Detect which cell encompasses the target text, then output its [x, y] center coordinate. 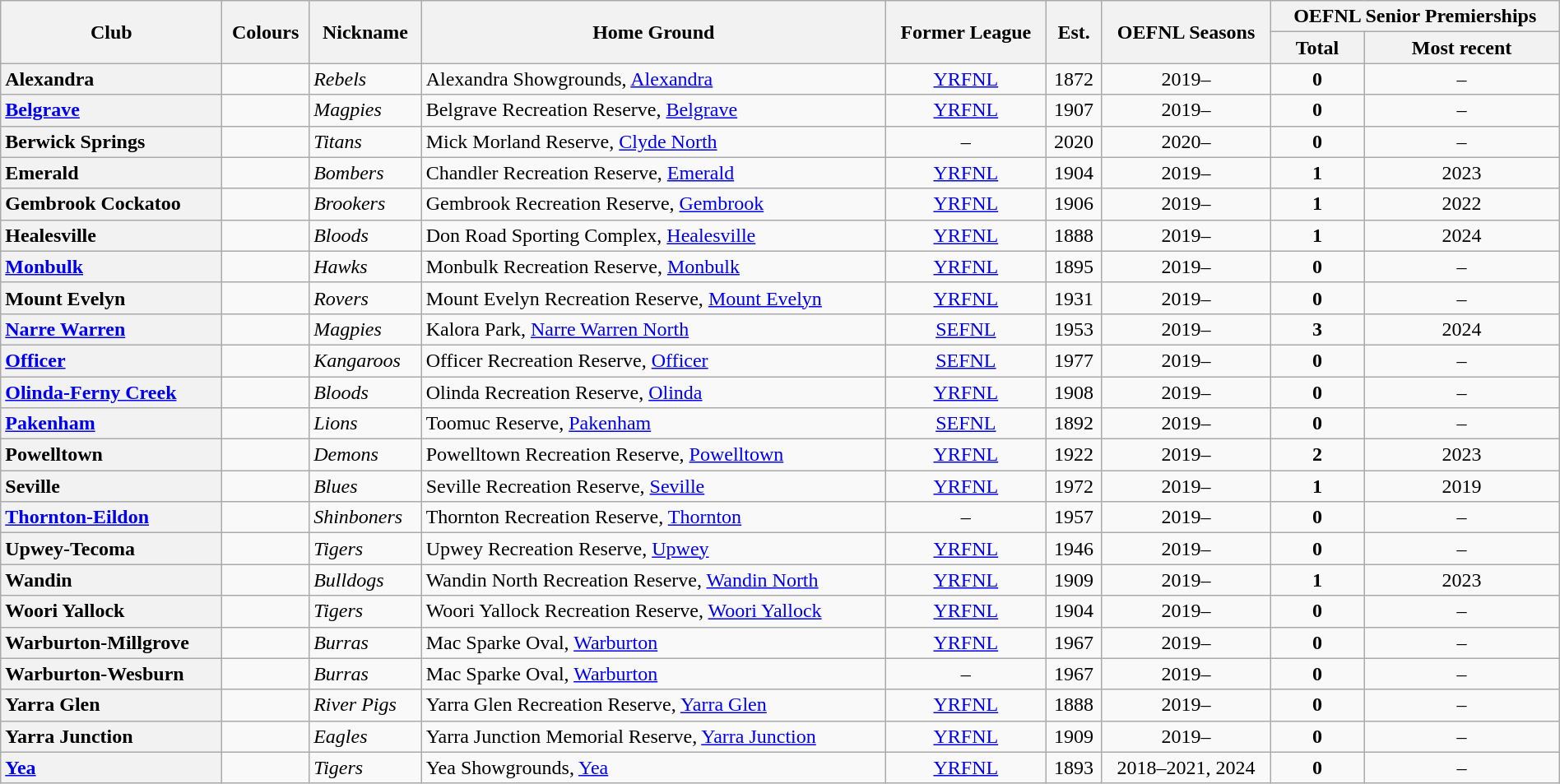
Gembrook Cockatoo [112, 204]
1931 [1074, 298]
1922 [1074, 455]
Woori Yallock [112, 611]
Kalora Park, Narre Warren North [653, 329]
Thornton-Eildon [112, 517]
Most recent [1461, 48]
Kangaroos [365, 360]
Belgrave [112, 110]
Wandin [112, 580]
1872 [1074, 79]
1977 [1074, 360]
Alexandra [112, 79]
Olinda Recreation Reserve, Olinda [653, 392]
Don Road Sporting Complex, Healesville [653, 235]
Bombers [365, 173]
Bulldogs [365, 580]
Upwey-Tecoma [112, 549]
Yarra Junction Memorial Reserve, Yarra Junction [653, 736]
Shinboners [365, 517]
Gembrook Recreation Reserve, Gembrook [653, 204]
Lions [365, 424]
1893 [1074, 768]
Warburton-Wesburn [112, 674]
Total [1317, 48]
Rovers [365, 298]
Powelltown [112, 455]
Officer Recreation Reserve, Officer [653, 360]
Upwey Recreation Reserve, Upwey [653, 549]
Emerald [112, 173]
Woori Yallock Recreation Reserve, Woori Yallock [653, 611]
Yea [112, 768]
2020– [1186, 141]
Mount Evelyn [112, 298]
Wandin North Recreation Reserve, Wandin North [653, 580]
Yarra Glen Recreation Reserve, Yarra Glen [653, 705]
Former League [966, 32]
1953 [1074, 329]
2 [1317, 455]
Demons [365, 455]
Mount Evelyn Recreation Reserve, Mount Evelyn [653, 298]
Officer [112, 360]
1972 [1074, 486]
Mick Morland Reserve, Clyde North [653, 141]
River Pigs [365, 705]
Est. [1074, 32]
Seville Recreation Reserve, Seville [653, 486]
Yarra Glen [112, 705]
Warburton-Millgrove [112, 643]
Powelltown Recreation Reserve, Powelltown [653, 455]
OEFNL Seasons [1186, 32]
Yea Showgrounds, Yea [653, 768]
Narre Warren [112, 329]
1908 [1074, 392]
Berwick Springs [112, 141]
2022 [1461, 204]
Brookers [365, 204]
1957 [1074, 517]
Titans [365, 141]
Rebels [365, 79]
Healesville [112, 235]
Pakenham [112, 424]
Eagles [365, 736]
3 [1317, 329]
Monbulk Recreation Reserve, Monbulk [653, 267]
Colours [266, 32]
Chandler Recreation Reserve, Emerald [653, 173]
Thornton Recreation Reserve, Thornton [653, 517]
Nickname [365, 32]
1895 [1074, 267]
Hawks [365, 267]
Blues [365, 486]
1946 [1074, 549]
Belgrave Recreation Reserve, Belgrave [653, 110]
1906 [1074, 204]
Olinda-Ferny Creek [112, 392]
1892 [1074, 424]
2019 [1461, 486]
Monbulk [112, 267]
Toomuc Reserve, Pakenham [653, 424]
Alexandra Showgrounds, Alexandra [653, 79]
Seville [112, 486]
Home Ground [653, 32]
Yarra Junction [112, 736]
2020 [1074, 141]
2018–2021, 2024 [1186, 768]
OEFNL Senior Premierships [1415, 16]
Club [112, 32]
1907 [1074, 110]
